Output the [x, y] coordinate of the center of the cell containing the given text.  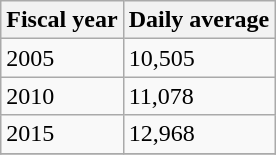
12,968 [199, 134]
11,078 [199, 96]
10,505 [199, 58]
2005 [62, 58]
Daily average [199, 20]
2015 [62, 134]
2010 [62, 96]
Fiscal year [62, 20]
